Find where the given text appears and provide that cell's center as [x, y] coordinate. 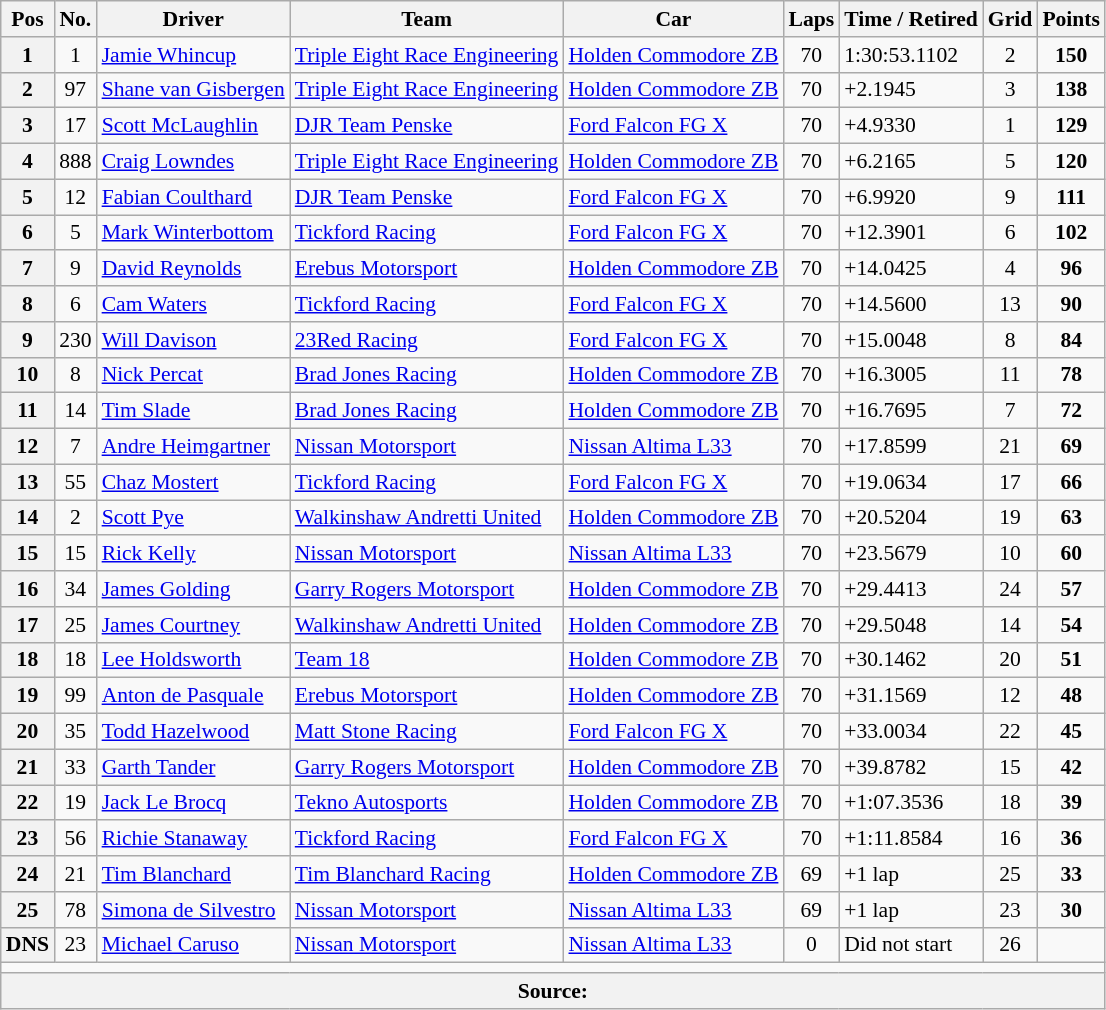
Anton de Pasquale [194, 696]
Rick Kelly [194, 554]
66 [1071, 482]
+16.7695 [911, 411]
Scott Pye [194, 518]
23Red Racing [427, 340]
Pos [28, 19]
1:30:53.1102 [911, 55]
+14.0425 [911, 269]
Shane van Gisbergen [194, 90]
138 [1071, 90]
39 [1071, 803]
36 [1071, 839]
Scott McLaughlin [194, 126]
Jamie Whincup [194, 55]
97 [76, 90]
No. [76, 19]
888 [76, 162]
Simona de Silvestro [194, 910]
54 [1071, 625]
0 [811, 945]
Source: [553, 991]
Tim Slade [194, 411]
Jack Le Brocq [194, 803]
48 [1071, 696]
63 [1071, 518]
Michael Caruso [194, 945]
Matt Stone Racing [427, 732]
+33.0034 [911, 732]
Chaz Mostert [194, 482]
DNS [28, 945]
+1:11.8584 [911, 839]
51 [1071, 660]
Points [1071, 19]
84 [1071, 340]
+6.9920 [911, 197]
+17.8599 [911, 447]
David Reynolds [194, 269]
56 [76, 839]
+39.8782 [911, 767]
99 [76, 696]
+20.5204 [911, 518]
+16.3005 [911, 375]
26 [1010, 945]
72 [1071, 411]
Time / Retired [911, 19]
+19.0634 [911, 482]
96 [1071, 269]
James Courtney [194, 625]
Tim Blanchard Racing [427, 874]
Driver [194, 19]
Did not start [911, 945]
42 [1071, 767]
+15.0048 [911, 340]
Andre Heimgartner [194, 447]
57 [1071, 589]
Craig Lowndes [194, 162]
129 [1071, 126]
+31.1569 [911, 696]
Cam Waters [194, 304]
Garth Tander [194, 767]
Laps [811, 19]
Grid [1010, 19]
James Golding [194, 589]
Lee Holdsworth [194, 660]
150 [1071, 55]
230 [76, 340]
+29.4413 [911, 589]
Fabian Coulthard [194, 197]
+2.1945 [911, 90]
Tekno Autosports [427, 803]
+6.2165 [911, 162]
Todd Hazelwood [194, 732]
+14.5600 [911, 304]
Mark Winterbottom [194, 233]
Nick Percat [194, 375]
Team 18 [427, 660]
+23.5679 [911, 554]
+1:07.3536 [911, 803]
60 [1071, 554]
Team [427, 19]
Richie Stanaway [194, 839]
Will Davison [194, 340]
34 [76, 589]
90 [1071, 304]
55 [76, 482]
+29.5048 [911, 625]
+4.9330 [911, 126]
+12.3901 [911, 233]
Car [673, 19]
Tim Blanchard [194, 874]
30 [1071, 910]
+30.1462 [911, 660]
45 [1071, 732]
111 [1071, 197]
102 [1071, 233]
120 [1071, 162]
35 [76, 732]
